Provide the (x, y) coordinate of the cell's center where the given text is located.  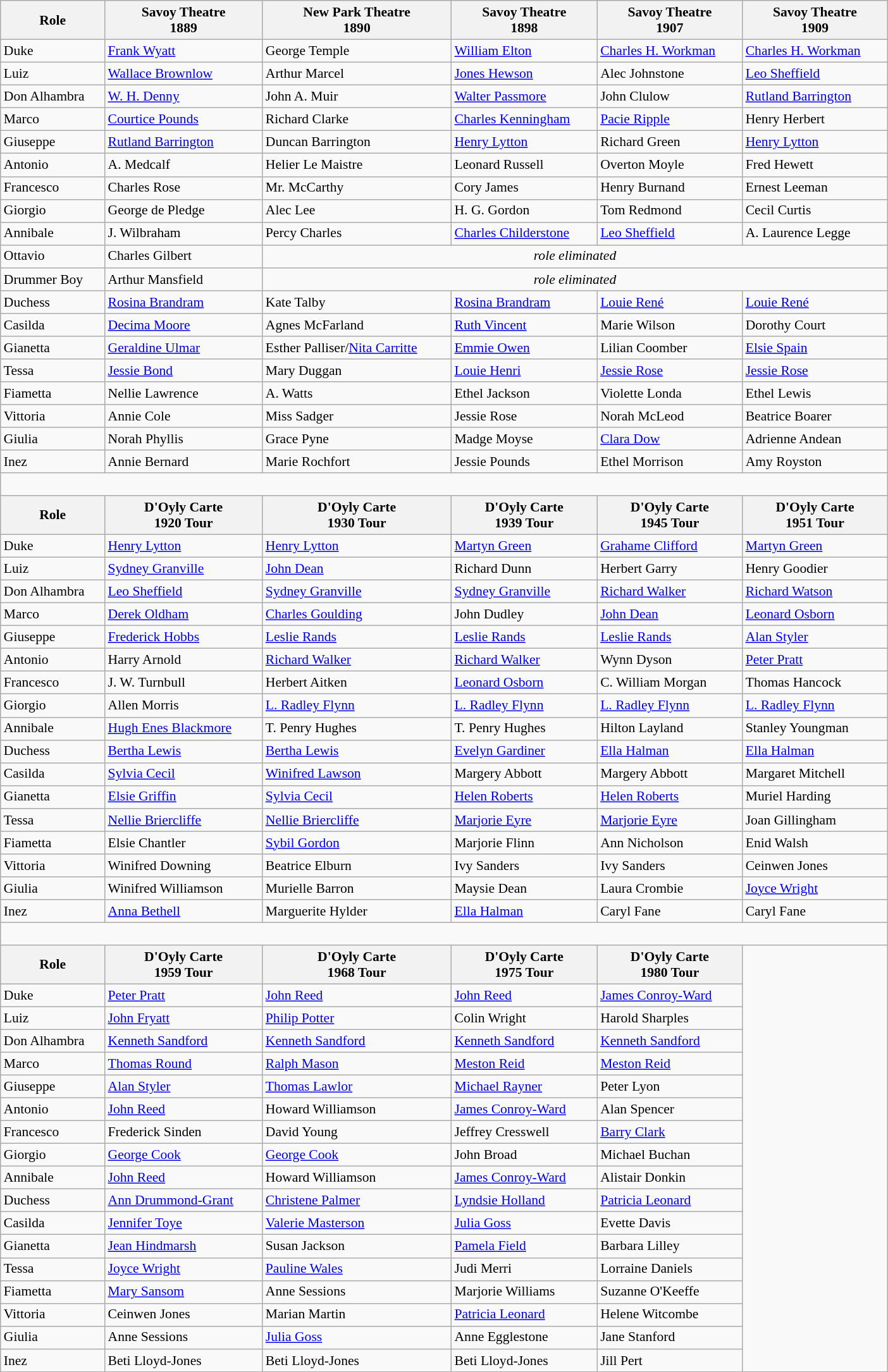
Michael Rayner (524, 1087)
Suzanne O'Keeffe (670, 1292)
Ethel Morrison (670, 462)
Agnes McFarland (357, 325)
Charles Kenningham (524, 119)
New Park Theatre1890 (357, 20)
Pacie Ripple (670, 119)
Colin Wright (524, 1019)
D'Oyly Carte1945 Tour (670, 515)
Hugh Enes Blackmore (183, 728)
Marian Martin (357, 1314)
Margaret Mitchell (815, 774)
Murielle Barron (357, 888)
John Fryatt (183, 1019)
Thomas Hancock (815, 683)
Lyndsie Holland (524, 1201)
Jessie Bond (183, 371)
D'Oyly Carte1920 Tour (183, 515)
Geraldine Ulmar (183, 348)
Harry Arnold (183, 660)
Lorraine Daniels (670, 1269)
Thomas Lawlor (357, 1087)
Winifred Williamson (183, 888)
William Elton (524, 51)
A. Laurence Legge (815, 233)
Drummer Boy (53, 279)
Wynn Dyson (670, 660)
Jeffrey Cresswell (524, 1132)
Marie Rochfort (357, 462)
Kate Talby (357, 302)
Barbara Lilley (670, 1246)
Ernest Leeman (815, 188)
Savoy Theatre1898 (524, 20)
Helier Le Maistre (357, 165)
Jessie Pounds (524, 462)
Richard Green (670, 142)
Mr. McCarthy (357, 188)
D'Oyly Carte1951 Tour (815, 515)
Alistair Donkin (670, 1178)
Ann Nicholson (670, 843)
C. William Morgan (670, 683)
George de Pledge (183, 211)
Esther Palliser/Nita Carritte (357, 348)
Charles Rose (183, 188)
Marguerite Hylder (357, 911)
Louie Henri (524, 371)
D'Oyly Carte1975 Tour (524, 965)
Michael Buchan (670, 1155)
John Clulow (670, 97)
Amy Royston (815, 462)
Hilton Layland (670, 728)
Barry Clark (670, 1132)
Beatrice Elburn (357, 866)
Anne Egglestone (524, 1338)
John Broad (524, 1155)
D'Oyly Carte1930 Tour (357, 515)
Anna Bethell (183, 911)
Allen Morris (183, 706)
D'Oyly Carte1980 Tour (670, 965)
Winifred Lawson (357, 774)
Jane Stanford (670, 1338)
Emmie Owen (524, 348)
Tom Redmond (670, 211)
Jean Hindmarsh (183, 1246)
Norah McLeod (670, 416)
Mary Duggan (357, 371)
W. H. Denny (183, 97)
Henry Burnand (670, 188)
Frederick Hobbs (183, 637)
Jones Hewson (524, 74)
Peter Lyon (670, 1087)
Ruth Vincent (524, 325)
Joan Gillingham (815, 820)
John Dudley (524, 615)
Evette Davis (670, 1223)
Ethel Jackson (524, 393)
Nellie Lawrence (183, 393)
Jennifer Toye (183, 1223)
Norah Phyllis (183, 439)
Elsie Spain (815, 348)
Annie Cole (183, 416)
Thomas Round (183, 1064)
Percy Charles (357, 233)
Annie Bernard (183, 462)
Winifred Downing (183, 866)
Fred Hewett (815, 165)
Pauline Wales (357, 1269)
Walter Passmore (524, 97)
Elsie Griffin (183, 797)
Violette Londa (670, 393)
Elsie Chantler (183, 843)
D'Oyly Carte1959 Tour (183, 965)
Miss Sadger (357, 416)
Grahame Clifford (670, 546)
Mary Sansom (183, 1292)
Grace Pyne (357, 439)
D'Oyly Carte1968 Tour (357, 965)
Harold Sharples (670, 1019)
John A. Muir (357, 97)
Jill Pert (670, 1361)
Richard Dunn (524, 569)
Charles Gilbert (183, 257)
H. G. Gordon (524, 211)
Savoy Theatre1909 (815, 20)
Arthur Marcel (357, 74)
Cecil Curtis (815, 211)
Herbert Aitken (357, 683)
Madge Moyse (524, 439)
Maysie Dean (524, 888)
Laura Crombie (670, 888)
Stanley Youngman (815, 728)
Courtice Pounds (183, 119)
Muriel Harding (815, 797)
A. Watts (357, 393)
Derek Oldham (183, 615)
Frederick Sinden (183, 1132)
D'Oyly Carte1939 Tour (524, 515)
Marjorie Williams (524, 1292)
Decima Moore (183, 325)
Frank Wyatt (183, 51)
J. W. Turnbull (183, 683)
Duncan Barrington (357, 142)
Ottavio (53, 257)
Marjorie Flinn (524, 843)
Cory James (524, 188)
Alan Spencer (670, 1110)
Richard Watson (815, 592)
Dorothy Court (815, 325)
Ralph Mason (357, 1064)
Beatrice Boarer (815, 416)
Savoy Theatre1907 (670, 20)
Ann Drummond-Grant (183, 1201)
Lilian Coomber (670, 348)
Sybil Gordon (357, 843)
Helene Witcombe (670, 1314)
Henry Goodier (815, 569)
Leonard Russell (524, 165)
Judi Merri (524, 1269)
J. Wilbraham (183, 233)
Charles Childerstone (524, 233)
Henry Herbert (815, 119)
Alec Johnstone (670, 74)
Evelyn Gardiner (524, 751)
George Temple (357, 51)
Philip Potter (357, 1019)
Enid Walsh (815, 843)
Pamela Field (524, 1246)
Richard Clarke (357, 119)
Christene Palmer (357, 1201)
Susan Jackson (357, 1246)
Savoy Theatre1889 (183, 20)
Overton Moyle (670, 165)
Adrienne Andean (815, 439)
Ethel Lewis (815, 393)
Herbert Garry (670, 569)
David Young (357, 1132)
Clara Dow (670, 439)
Valerie Masterson (357, 1223)
Alec Lee (357, 211)
Marie Wilson (670, 325)
Wallace Brownlow (183, 74)
Charles Goulding (357, 615)
Arthur Mansfield (183, 279)
A. Medcalf (183, 165)
